Provide the [x, y] coordinate of the cell's center where the given text is located.  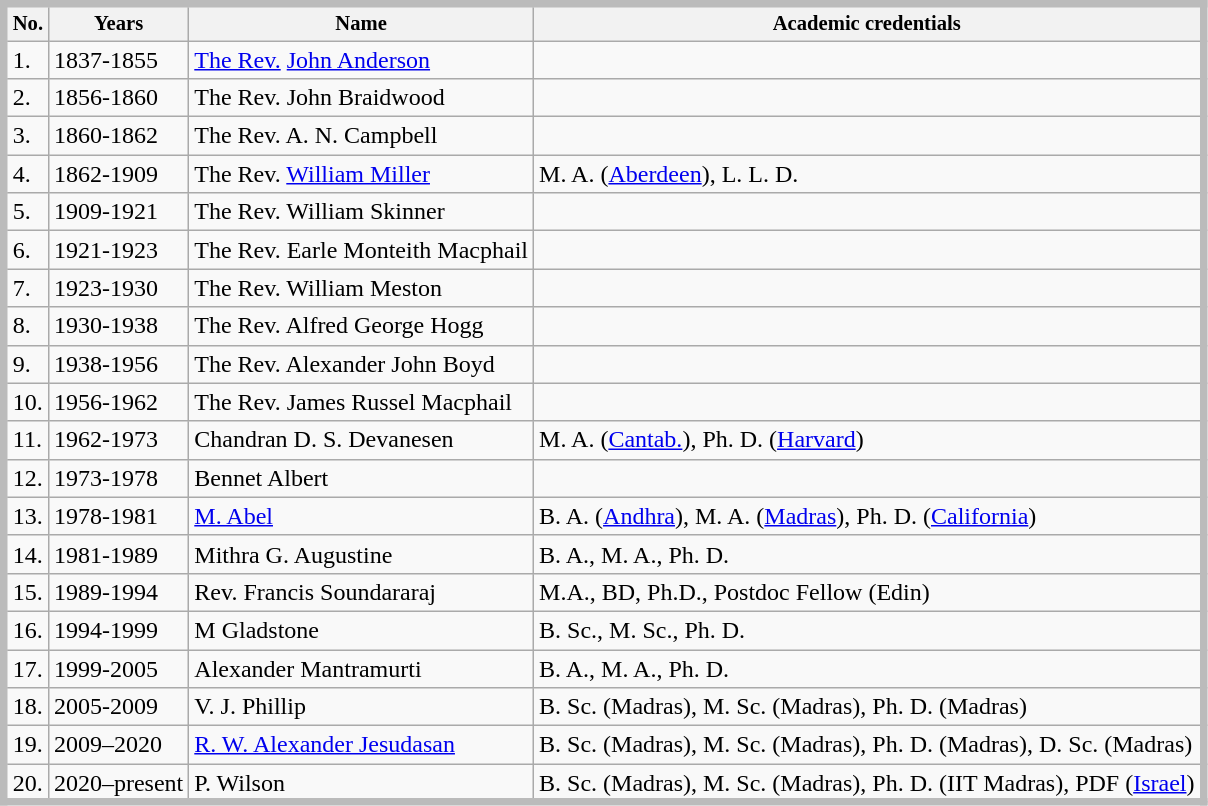
1837-1855 [118, 60]
2. [26, 98]
2009–2020 [118, 745]
Years [118, 22]
The Rev. Alexander John Boyd [362, 364]
The Rev. William Meston [362, 288]
M.A., BD, Ph.D., Postdoc Fellow (Edin) [868, 593]
P. Wilson [362, 783]
13. [26, 517]
1860-1862 [118, 136]
16. [26, 631]
1862-1909 [118, 174]
18. [26, 707]
1921-1923 [118, 250]
1938-1956 [118, 364]
1973-1978 [118, 479]
M. Abel [362, 517]
1989-1994 [118, 593]
The Rev. A. N. Campbell [362, 136]
B. Sc. (Madras), M. Sc. (Madras), Ph. D. (Madras) [868, 707]
2020–present [118, 783]
Alexander Mantramurti [362, 669]
Rev. Francis Soundararaj [362, 593]
6. [26, 250]
11. [26, 440]
R. W. Alexander Jesudasan [362, 745]
The Rev. John Braidwood [362, 98]
The Rev. William Miller [362, 174]
B. A. (Andhra), M. A. (Madras), Ph. D. (California) [868, 517]
1999-2005 [118, 669]
Name [362, 22]
4. [26, 174]
7. [26, 288]
The Rev. James Russel Macphail [362, 402]
1978-1981 [118, 517]
9. [26, 364]
B. Sc. (Madras), M. Sc. (Madras), Ph. D. (IIT Madras), PDF (Israel) [868, 783]
19. [26, 745]
M. A. (Cantab.), Ph. D. (Harvard) [868, 440]
Mithra G. Augustine [362, 555]
1962-1973 [118, 440]
Bennet Albert [362, 479]
The Rev. Earle Monteith Macphail [362, 250]
12. [26, 479]
8. [26, 326]
20. [26, 783]
Academic credentials [868, 22]
1981-1989 [118, 555]
17. [26, 669]
M. A. (Aberdeen), L. L. D. [868, 174]
No. [26, 22]
1856-1860 [118, 98]
2005-2009 [118, 707]
1930-1938 [118, 326]
The Rev. Alfred George Hogg [362, 326]
The Rev. William Skinner [362, 212]
3. [26, 136]
1923-1930 [118, 288]
1994-1999 [118, 631]
Chandran D. S. Devanesen [362, 440]
M Gladstone [362, 631]
B. Sc. (Madras), M. Sc. (Madras), Ph. D. (Madras), D. Sc. (Madras) [868, 745]
V. J. Phillip [362, 707]
B. Sc., M. Sc., Ph. D. [868, 631]
1956-1962 [118, 402]
1909-1921 [118, 212]
1. [26, 60]
5. [26, 212]
15. [26, 593]
The Rev. John Anderson [362, 60]
10. [26, 402]
14. [26, 555]
